Find where the given text appears and provide that cell's center as (X, Y) coordinate. 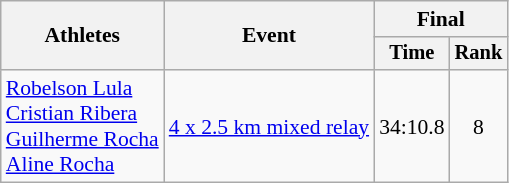
Rank (479, 54)
34:10.8 (412, 126)
Event (269, 36)
Time (412, 54)
8 (479, 126)
Final (440, 19)
Robelson LulaCristian RiberaGuilherme RochaAline Rocha (82, 126)
4 x 2.5 km mixed relay (269, 126)
Athletes (82, 36)
